Scan for the cell matching the given text and deliver its (x, y) coordinate at center. 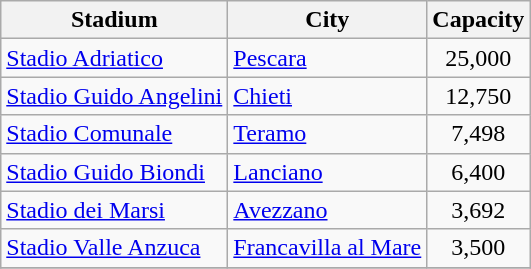
12,750 (478, 96)
Francavilla al Mare (328, 248)
3,692 (478, 210)
Stadio Guido Biondi (114, 172)
Stadio Comunale (114, 134)
City (328, 20)
3,500 (478, 248)
Chieti (328, 96)
Lanciano (328, 172)
25,000 (478, 58)
7,498 (478, 134)
Stadio Guido Angelini (114, 96)
Stadio Valle Anzuca (114, 248)
Stadio dei Marsi (114, 210)
Stadio Adriatico (114, 58)
Capacity (478, 20)
Avezzano (328, 210)
6,400 (478, 172)
Teramo (328, 134)
Pescara (328, 58)
Stadium (114, 20)
